For the text-containing cell, return its midpoint in [x, y] coordinate format. 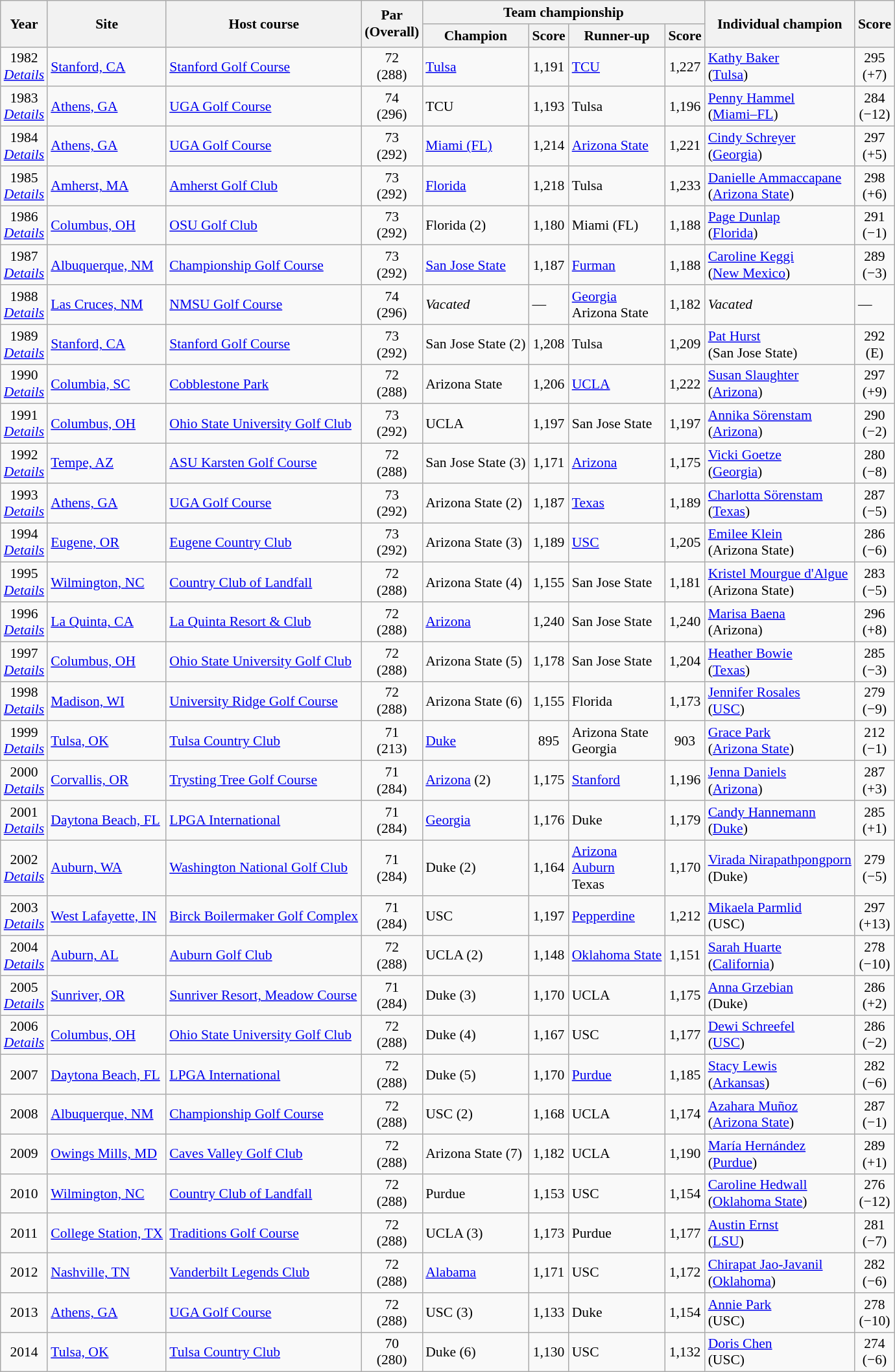
Sunriver Resort, Meadow Course [263, 995]
1987 Details [24, 265]
2005 Details [24, 995]
212(−1) [874, 741]
Amherst, MA [106, 186]
1,193 [549, 106]
2012 [24, 1273]
Florida (2) [475, 226]
2009 [24, 1153]
Duke (6) [475, 1352]
Owings Mills, MD [106, 1153]
286(+2) [874, 995]
Par(Overall) [392, 23]
Arizona StateGeorgia [617, 741]
Caroline Keggi(New Mexico) [780, 265]
292(E) [874, 344]
Arizona (2) [475, 781]
1989 Details [24, 344]
2010 [24, 1194]
1,167 [549, 1035]
1990 Details [24, 384]
Furman [617, 265]
289(+1) [874, 1153]
1992 Details [24, 463]
Alabama [475, 1273]
297(+5) [874, 147]
1984 Details [24, 147]
West Lafayette, IN [106, 916]
Trysting Tree Golf Course [263, 781]
Charlotta Sörenstam(Texas) [780, 503]
Arizona State (5) [475, 662]
Texas [617, 503]
Emilee Klein(Arizona State) [780, 542]
UCLA (3) [475, 1234]
2013 [24, 1313]
Danielle Ammaccapane(Arizona State) [780, 186]
1,172 [685, 1273]
Austin Ernst(LSU) [780, 1234]
1,233 [685, 186]
1986 Details [24, 226]
La Quinta Resort & Club [263, 621]
Heather Bowie(Texas) [780, 662]
Stacy Lewis(Arkansas) [780, 1074]
Champion [475, 36]
895 [549, 741]
Virada Nirapathpongporn(Duke) [780, 868]
1,206 [549, 384]
Corvallis, OR [106, 781]
1,180 [549, 226]
1,148 [549, 956]
274(−6) [874, 1352]
Duke (4) [475, 1035]
1996 Details [24, 621]
2004 Details [24, 956]
298(+6) [874, 186]
Azahara Muñoz(Arizona State) [780, 1114]
1,181 [685, 583]
2001 Details [24, 820]
Annika Sörenstam(Arizona) [780, 424]
1,222 [685, 384]
Tempe, AZ [106, 463]
Arizona State (7) [475, 1153]
Kathy Baker(Tulsa) [780, 66]
GeorgiaArizona State [617, 305]
285(+1) [874, 820]
Penny Hammel(Miami–FL) [780, 106]
287(+3) [874, 781]
1,130 [549, 1352]
1,209 [685, 344]
1,204 [685, 662]
286(−2) [874, 1035]
Caroline Hedwall(Oklahoma State) [780, 1194]
1999 Details [24, 741]
1,191 [549, 66]
903 [685, 741]
287(−1) [874, 1114]
1,205 [685, 542]
1982 Details [24, 66]
Chirapat Jao-Javanil(Oklahoma) [780, 1273]
La Quinta, CA [106, 621]
San Jose State (2) [475, 344]
Annie Park(USC) [780, 1313]
297(+9) [874, 384]
281(−7) [874, 1234]
2011 [24, 1234]
290(−2) [874, 424]
USC (3) [475, 1313]
1,133 [549, 1313]
Arizona State (6) [475, 701]
1995 Details [24, 583]
Pepperdine [617, 916]
María Hernández(Purdue) [780, 1153]
2006 Details [24, 1035]
Eugene, OR [106, 542]
ArizonaAuburnTexas [617, 868]
Jenna Daniels(Arizona) [780, 781]
1,185 [685, 1074]
Runner-up [617, 36]
2014 [24, 1352]
Vanderbilt Legends Club [263, 1273]
University Ridge Golf Course [263, 701]
Columbia, SC [106, 384]
Traditions Golf Course [263, 1234]
2002 Details [24, 868]
Arizona State (4) [475, 583]
Madison, WI [106, 701]
Sarah Huarte(California) [780, 956]
71(213) [392, 741]
Mikaela Parmlid(USC) [780, 916]
2000 Details [24, 781]
Nashville, TN [106, 1273]
1,221 [685, 147]
296(+8) [874, 621]
Arizona State (3) [475, 542]
1,176 [549, 820]
1,179 [685, 820]
Candy Hannemann(Duke) [780, 820]
1,214 [549, 147]
Dewi Schreefel(USC) [780, 1035]
1993 Details [24, 503]
Doris Chen(USC) [780, 1352]
OSU Golf Club [263, 226]
Marisa Baena(Arizona) [780, 621]
Jennifer Rosales(USC) [780, 701]
Cobblestone Park [263, 384]
2003 Details [24, 916]
Duke (5) [475, 1074]
2008 [24, 1114]
NMSU Golf Course [263, 305]
1,190 [685, 1153]
Page Dunlap(Florida) [780, 226]
1,153 [549, 1194]
Cindy Schreyer(Georgia) [780, 147]
289(−3) [874, 265]
Host course [263, 23]
Washington National Golf Club [263, 868]
70(280) [392, 1352]
USC (2) [475, 1114]
Site [106, 23]
Anna Grzebian(Duke) [780, 995]
Georgia [475, 820]
Las Cruces, NM [106, 305]
Vicki Goetze(Georgia) [780, 463]
1988 Details [24, 305]
286(−6) [874, 542]
287(−5) [874, 503]
Birck Boilermaker Golf Complex [263, 916]
Arizona State (2) [475, 503]
291(−1) [874, 226]
Sunriver, OR [106, 995]
Grace Park(Arizona State) [780, 741]
San Jose State (3) [475, 463]
Duke (3) [475, 995]
Auburn, WA [106, 868]
1985 Details [24, 186]
276(−12) [874, 1194]
1991 Details [24, 424]
283(−5) [874, 583]
Susan Slaughter(Arizona) [780, 384]
Eugene Country Club [263, 542]
Stanford [617, 781]
Oklahoma State [617, 956]
1,132 [685, 1352]
1,212 [685, 916]
280(−8) [874, 463]
1,218 [549, 186]
Auburn, AL [106, 956]
Individual champion [780, 23]
UCLA (2) [475, 956]
Auburn Golf Club [263, 956]
Team championship [563, 12]
1,227 [685, 66]
Duke (2) [475, 868]
1994 Details [24, 542]
2007 [24, 1074]
297(+13) [874, 916]
295(+7) [874, 66]
College Station, TX [106, 1234]
279(−9) [874, 701]
Amherst Golf Club [263, 186]
Kristel Mourgue d'Algue(Arizona State) [780, 583]
1983 Details [24, 106]
279(−5) [874, 868]
1,168 [549, 1114]
Caves Valley Golf Club [263, 1153]
1997 Details [24, 662]
1,174 [685, 1114]
Year [24, 23]
1,178 [549, 662]
284(−12) [874, 106]
Pat Hurst(San Jose State) [780, 344]
1,208 [549, 344]
285(−3) [874, 662]
1,151 [685, 956]
1,164 [549, 868]
ASU Karsten Golf Course [263, 463]
1998 Details [24, 701]
